Output the [x, y] coordinate of the center of the cell containing the given text.  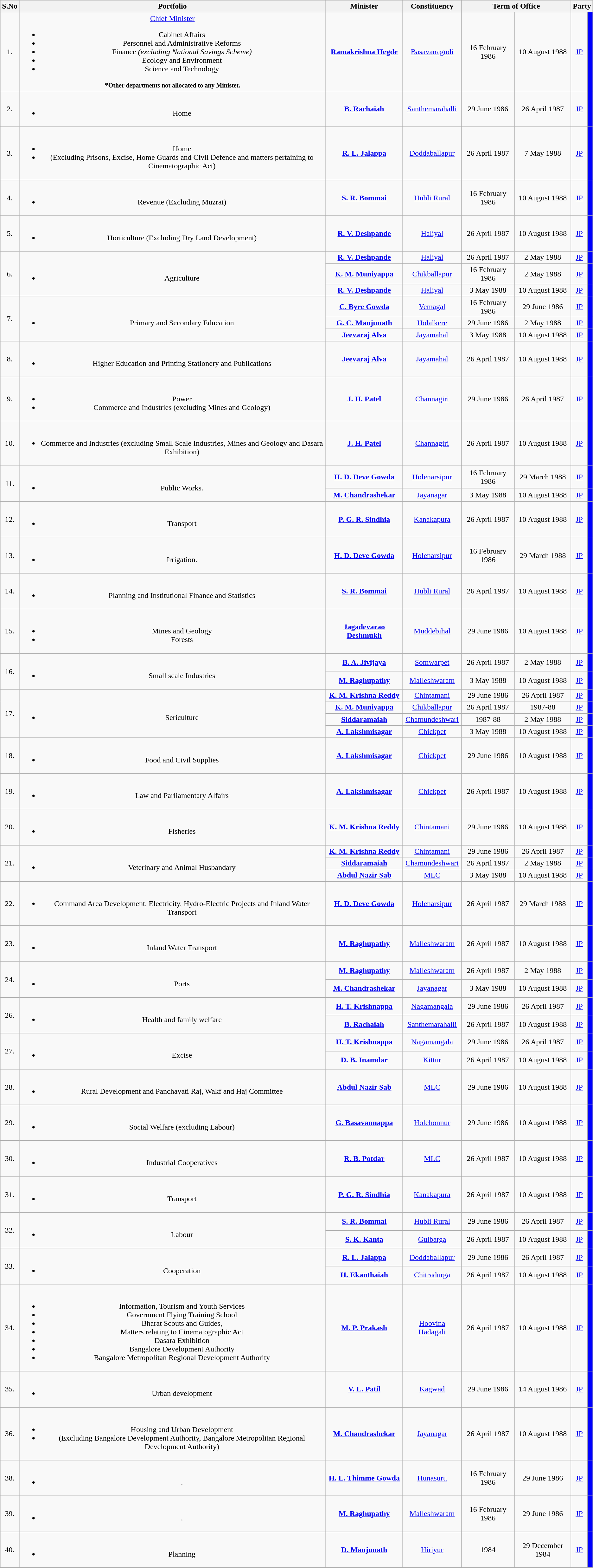
Commerce and Industries (excluding Small Scale Industries, Mines and Geology and Dasara Exhibition) [172, 444]
G. C. Manjunath [364, 323]
Holehonnur [432, 1123]
PowerCommerce and Industries (excluding Mines and Geology) [172, 399]
23. [10, 943]
27. [10, 1051]
13. [10, 555]
31. [10, 1195]
Law and Parliamentary Alfairs [172, 791]
Kittur [432, 1060]
R. B. Potdar [364, 1158]
8. [10, 359]
S.No [10, 6]
14. [10, 591]
Fisheries [172, 827]
22. [10, 904]
Industrial Cooperatives [172, 1158]
Ports [172, 980]
17. [10, 713]
15. [10, 631]
40. [10, 1550]
Jagadevarao Deshmukh [364, 631]
M. P. Prakash [364, 1328]
Holalkere [432, 323]
Inland Water Transport [172, 943]
Hoovina Hadagali [432, 1328]
2. [10, 109]
Ramakrishna Hegde [364, 52]
29 December 1984 [543, 1550]
Primary and Secondary Education [172, 318]
S. K. Kanta [364, 1240]
20. [10, 827]
11. [10, 484]
H. L. Thimme Gowda [364, 1478]
7 May 1988 [543, 153]
G. Basavannappa [364, 1123]
Health and family welfare [172, 1015]
Planning [172, 1550]
29. [10, 1123]
24. [10, 980]
Hunasuru [432, 1478]
Sericulture [172, 713]
4. [10, 198]
Agriculture [172, 274]
3. [10, 153]
34. [10, 1328]
1984 [488, 1550]
Party [582, 6]
Urban development [172, 1389]
14 August 1986 [543, 1389]
Revenue (Excluding Muzrai) [172, 198]
Hiriyur [432, 1550]
D. Manjunath [364, 1550]
V. L. Patil [364, 1389]
18. [10, 755]
30. [10, 1158]
9. [10, 399]
Muddebihal [432, 631]
Public Works. [172, 484]
Constituency [432, 6]
C. Byre Gowda [364, 306]
H. Ekanthaiah [364, 1275]
10. [10, 444]
Small scale Industries [172, 671]
Housing and Urban Development(Excluding Bangalore Development Authority, Bangalore Metropolitan Regional Development Authority) [172, 1434]
1. [10, 52]
Social Welfare (excluding Labour) [172, 1123]
Somwarpet [432, 663]
32. [10, 1230]
21. [10, 863]
Term of Office [516, 6]
Food and Civil Supplies [172, 755]
19. [10, 791]
Veterinary and Animal Husbandary [172, 863]
39. [10, 1514]
16. [10, 671]
Home(Excluding Prisons, Excise, Home Guards and Civil Defence and matters pertaining to Cinematographic Act) [172, 153]
28. [10, 1087]
D. B. Inamdar [364, 1060]
Excise [172, 1051]
Cooperation [172, 1266]
Chitradurga [432, 1275]
Kagwad [432, 1389]
Labour [172, 1230]
36. [10, 1434]
Higher Education and Printing Stationery and Publications [172, 359]
Basavanagudi [432, 52]
Home [172, 109]
Minister [364, 6]
12. [10, 519]
7. [10, 318]
Irrigation. [172, 555]
Mines and GeologyForests [172, 631]
B. A. Jivijaya [364, 663]
Rural Development and Panchayati Raj, Wakf and Haj Committee [172, 1087]
Command Area Development, Electricity, Hydro-Electric Projects and Inland Water Transport [172, 904]
33. [10, 1266]
Gulbarga [432, 1240]
Portfolio [172, 6]
38. [10, 1478]
35. [10, 1389]
Horticulture (Excluding Dry Land Development) [172, 233]
5. [10, 233]
6. [10, 274]
Vemagal [432, 306]
26. [10, 1015]
Planning and Institutional Finance and Statistics [172, 591]
